Return (X, Y) of the center of cell containing provided text 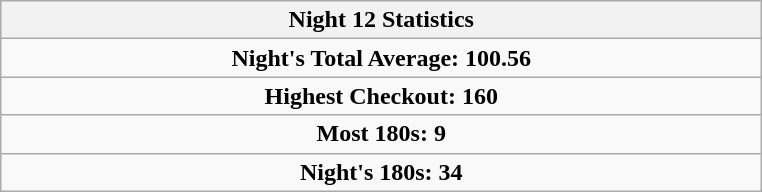
Night's Total Average: 100.56 (382, 58)
Most 180s: 9 (382, 134)
Night's 180s: 34 (382, 172)
Highest Checkout: 160 (382, 96)
Night 12 Statistics (382, 20)
